From the cell containing the given text, extract its center point as (x, y) coordinate. 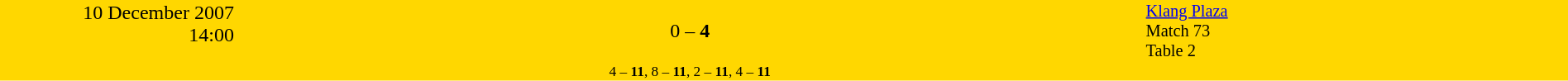
0 – 4 (690, 31)
10 December 200714:00 (117, 40)
Klang PlazaMatch 73Table 2 (1356, 31)
4 – 11, 8 – 11, 2 – 11, 4 – 11 (690, 71)
